For the text-containing cell, return its midpoint in (X, Y) coordinate format. 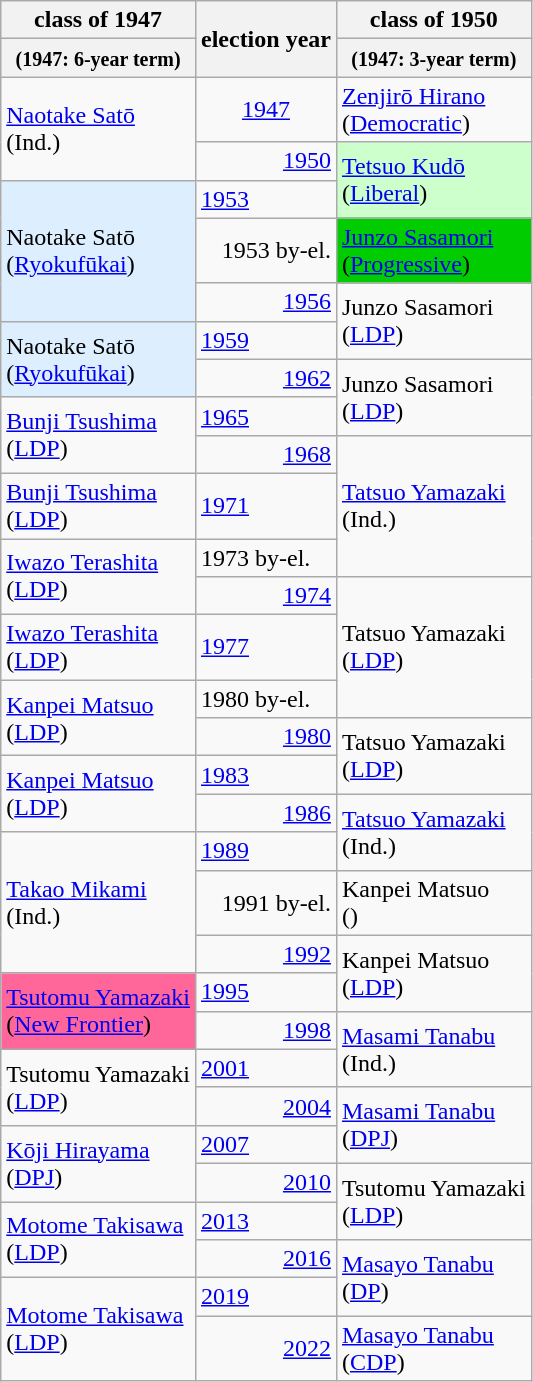
1973 by-el. (266, 557)
election year (266, 39)
1956 (266, 302)
2007 (266, 1144)
1968 (266, 454)
1980 by-el. (266, 699)
1965 (266, 416)
1953 (266, 199)
1980 (266, 737)
1986 (266, 813)
1962 (266, 378)
1947 (266, 110)
2022 (266, 1348)
(1947: 6-year term) (98, 58)
Masami Tanabu(Ind.) (434, 1049)
1950 (266, 161)
Masayo Tanabu(CDP) (434, 1348)
1992 (266, 954)
1983 (266, 775)
1974 (266, 596)
1953 by-el. (266, 250)
Takao Mikami(Ind.) (98, 902)
1995 (266, 992)
class of 1947 (98, 20)
Tetsuo Kudō(Liberal) (434, 180)
(1947: 3-year term) (434, 58)
1971 (266, 506)
1959 (266, 340)
Kōji Hirayama(DPJ) (98, 1163)
Junzo Sasamori(Progressive) (434, 250)
Tsutomu Yamazaki(New Frontier) (98, 1011)
2013 (266, 1221)
Masami Tanabu(DPJ) (434, 1125)
2019 (266, 1297)
class of 1950 (434, 20)
1989 (266, 851)
Zenjirō Hirano(Democratic) (434, 110)
2001 (266, 1068)
2010 (266, 1182)
1977 (266, 648)
Kanpei Matsuo() (434, 902)
1991 by-el. (266, 902)
2016 (266, 1259)
Masayo Tanabu(DP) (434, 1278)
2004 (266, 1106)
1998 (266, 1030)
Naotake Satō(Ind.) (98, 128)
